Return the (x, y) coordinate for the center point of the cell that contains the specified text.  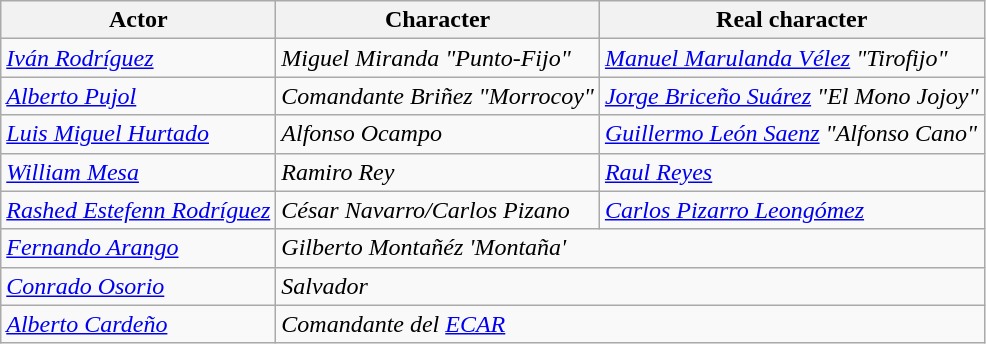
Alberto Pujol (138, 96)
Manuel Marulanda Vélez "Tirofijo" (792, 58)
Luis Miguel Hurtado (138, 134)
Ramiro Rey (438, 172)
Fernando Arango (138, 248)
Actor (138, 20)
Comandante del ECAR (630, 324)
Real character (792, 20)
Iván Rodríguez (138, 58)
Rashed Estefenn Rodríguez (138, 210)
Raul Reyes (792, 172)
César Navarro/Carlos Pizano (438, 210)
Gilberto Montañéz 'Montaña' (630, 248)
Carlos Pizarro Leongómez (792, 210)
William Mesa (138, 172)
Comandante Briñez "Morrocoy" (438, 96)
Salvador (630, 286)
Alberto Cardeño (138, 324)
Character (438, 20)
Guillermo León Saenz "Alfonso Cano" (792, 134)
Jorge Briceño Suárez "El Mono Jojoy" (792, 96)
Miguel Miranda "Punto-Fijo" (438, 58)
Alfonso Ocampo (438, 134)
Conrado Osorio (138, 286)
